Locate the cell with the specified text and output its (X, Y) center coordinate. 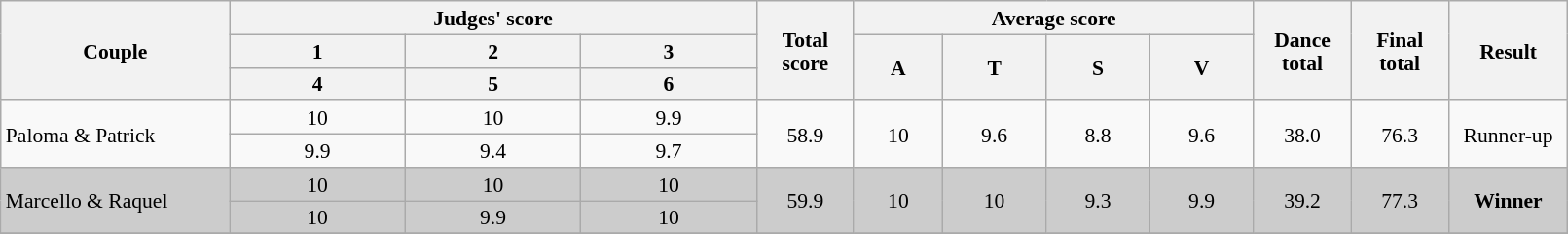
38.0 (1302, 135)
Final total (1400, 51)
77.3 (1400, 201)
Couple (115, 51)
3 (670, 51)
9.3 (1098, 201)
Result (1509, 51)
Runner-up (1509, 135)
9.7 (670, 151)
1 (317, 51)
Paloma & Patrick (115, 135)
V (1201, 67)
5 (492, 84)
2 (492, 51)
Dance total (1302, 51)
76.3 (1400, 135)
Judges' score (492, 18)
4 (317, 84)
Marcello & Raquel (115, 201)
Winner (1509, 201)
39.2 (1302, 201)
A (897, 67)
Total score (805, 51)
58.9 (805, 135)
6 (670, 84)
9.4 (492, 151)
Average score (1053, 18)
59.9 (805, 201)
8.8 (1098, 135)
T (994, 67)
S (1098, 67)
